Output the [x, y] coordinate of the center of the cell containing the given text.  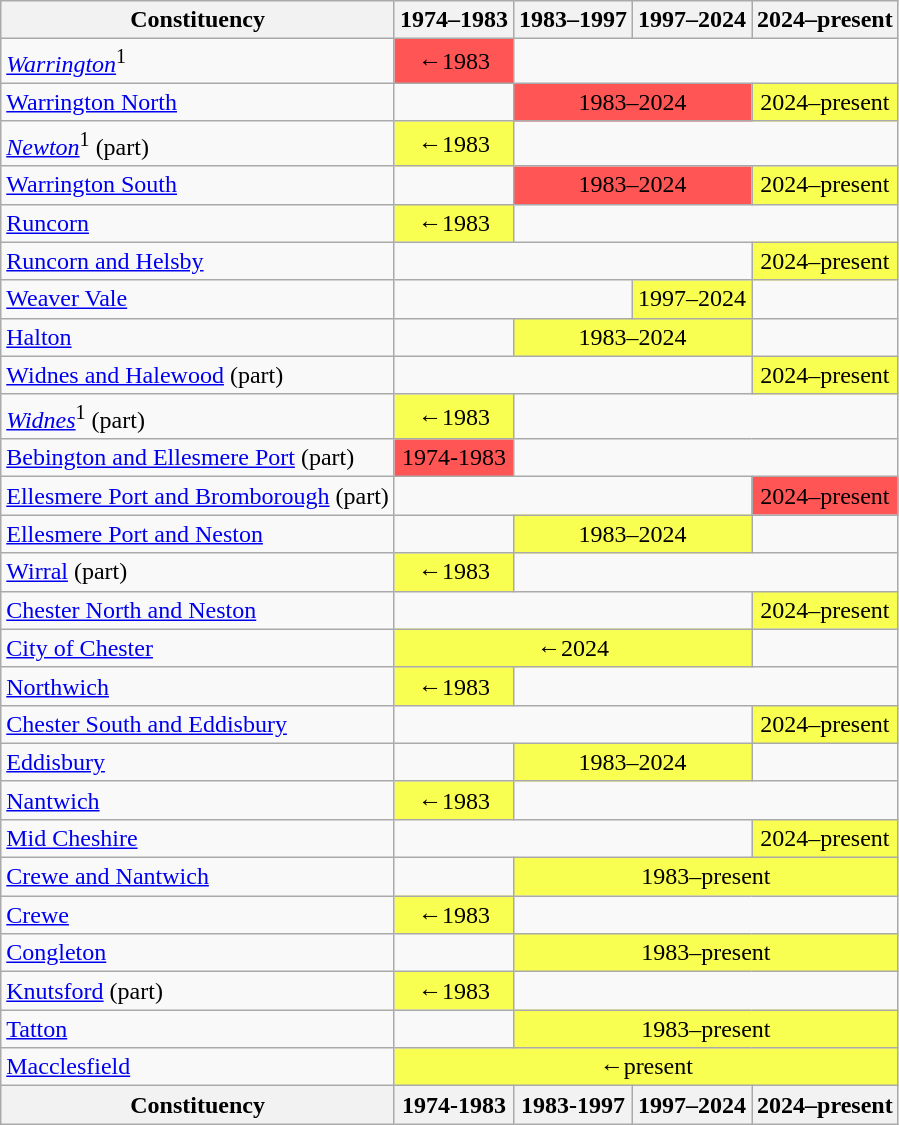
Wirral (part) [198, 572]
Knutsford (part) [198, 991]
Tatton [198, 1029]
1983–1997 [572, 20]
1983-1997 [572, 1105]
Bebington and Ellesmere Port (part) [198, 458]
Widnes and Halewood (part) [198, 375]
←present [646, 1067]
Crewe and Nantwich [198, 877]
Ellesmere Port and Neston [198, 534]
Nantwich [198, 800]
City of Chester [198, 648]
Weaver Vale [198, 299]
Eddisbury [198, 762]
Newton1 (part) [198, 144]
1974–1983 [454, 20]
Warrington1 [198, 62]
Mid Cheshire [198, 839]
Northwich [198, 686]
Crewe [198, 915]
Chester South and Eddisbury [198, 724]
Macclesfield [198, 1067]
Widnes1 (part) [198, 416]
Congleton [198, 953]
Halton [198, 337]
←2024 [572, 648]
Chester North and Neston [198, 610]
Runcorn [198, 223]
Warrington North [198, 102]
Ellesmere Port and Bromborough (part) [198, 496]
Runcorn and Helsby [198, 261]
Warrington South [198, 185]
